Identify which cell holds the provided text, then report its (x, y) central coordinate. 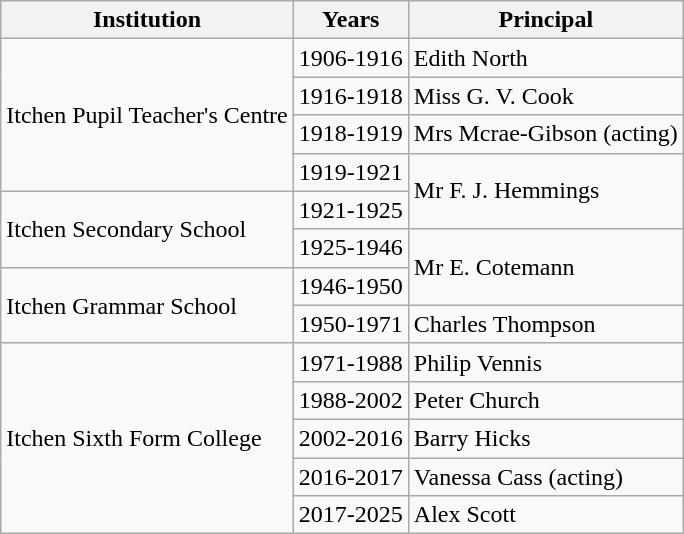
1916-1918 (350, 96)
Philip Vennis (546, 362)
Peter Church (546, 400)
Miss G. V. Cook (546, 96)
Charles Thompson (546, 324)
1921-1925 (350, 210)
Itchen Grammar School (147, 305)
Mrs Mcrae-Gibson (acting) (546, 134)
2017-2025 (350, 515)
Alex Scott (546, 515)
Itchen Pupil Teacher's Centre (147, 115)
1988-2002 (350, 400)
1971-1988 (350, 362)
1925-1946 (350, 248)
1919-1921 (350, 172)
1950-1971 (350, 324)
Mr F. J. Hemmings (546, 191)
Itchen Secondary School (147, 229)
Institution (147, 20)
1946-1950 (350, 286)
Edith North (546, 58)
Barry Hicks (546, 438)
2002-2016 (350, 438)
Mr E. Cotemann (546, 267)
1918-1919 (350, 134)
Principal (546, 20)
Itchen Sixth Form College (147, 438)
Vanessa Cass (acting) (546, 477)
2016-2017 (350, 477)
1906-1916 (350, 58)
Years (350, 20)
